Pinpoint the cell where the given text exists, returning its (X, Y) midpoint coordinate. 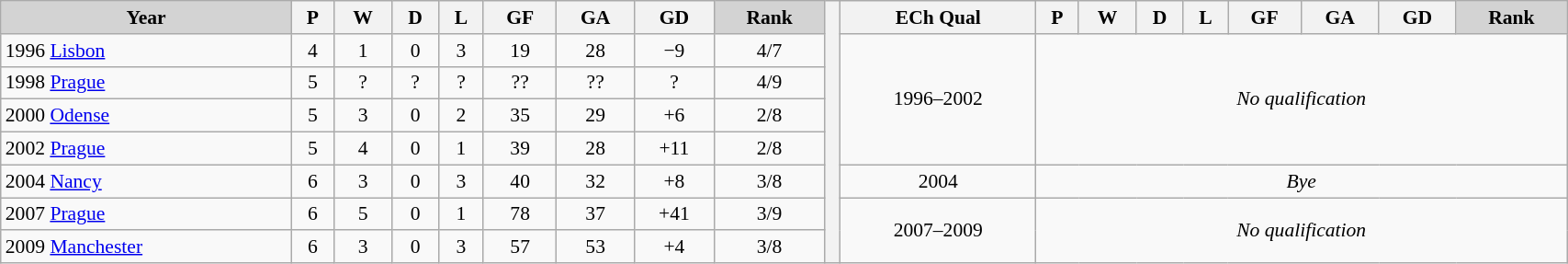
2007–2009 (939, 230)
40 (520, 181)
29 (595, 116)
53 (595, 247)
+8 (674, 181)
1998 Prague (147, 83)
Year (147, 17)
2002 Prague (147, 149)
2007 Prague (147, 214)
1996–2002 (939, 99)
35 (520, 116)
57 (520, 247)
4/7 (770, 51)
3/9 (770, 214)
+41 (674, 214)
1996 Lisbon (147, 51)
4/9 (770, 83)
2009 Manchester (147, 247)
2000 Odense (147, 116)
32 (595, 181)
39 (520, 149)
+4 (674, 247)
ECh Qual (939, 17)
2 (461, 116)
+11 (674, 149)
78 (520, 214)
19 (520, 51)
2004 Nancy (147, 181)
+6 (674, 116)
Bye (1302, 181)
−9 (674, 51)
37 (595, 214)
2004 (939, 181)
